Find where the given text appears and provide that cell's center as (X, Y) coordinate. 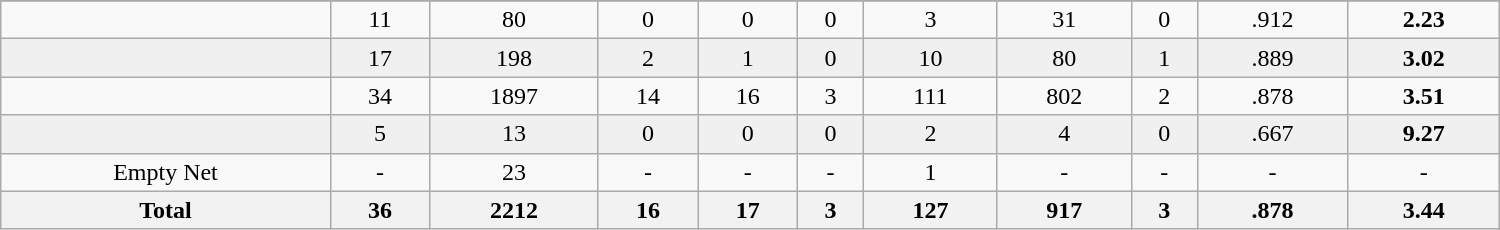
111 (930, 96)
127 (930, 210)
5 (380, 134)
9.27 (1424, 134)
14 (648, 96)
36 (380, 210)
11 (380, 20)
2212 (514, 210)
31 (1064, 20)
13 (514, 134)
23 (514, 172)
3.02 (1424, 58)
.667 (1272, 134)
Empty Net (166, 172)
Total (166, 210)
34 (380, 96)
2.23 (1424, 20)
3.51 (1424, 96)
1897 (514, 96)
4 (1064, 134)
3.44 (1424, 210)
10 (930, 58)
.889 (1272, 58)
802 (1064, 96)
917 (1064, 210)
198 (514, 58)
.912 (1272, 20)
